Pinpoint the cell where the given text exists, returning its [X, Y] midpoint coordinate. 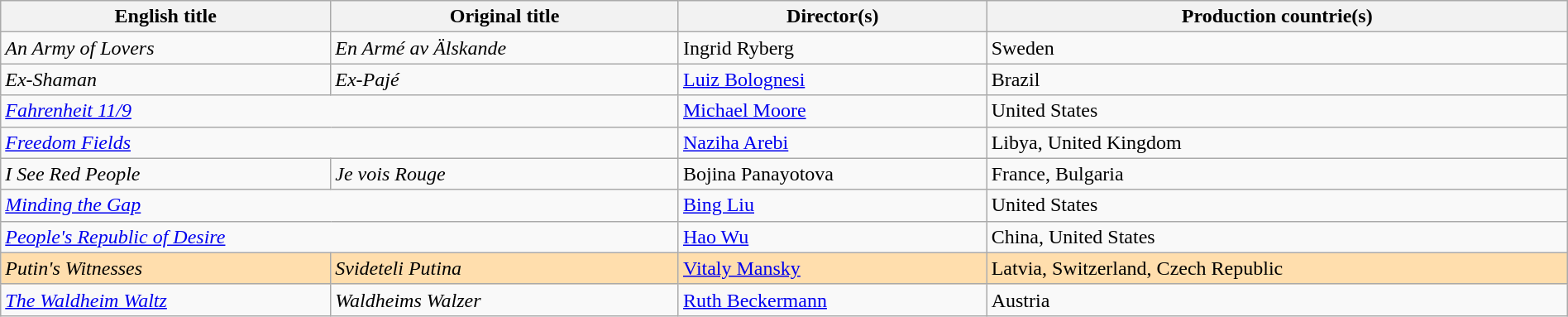
Libya, United Kingdom [1277, 142]
Ex-Shaman [165, 79]
English title [165, 17]
Minding the Gap [340, 205]
Naziha Arebi [832, 142]
En Armé av Älskande [504, 48]
Ruth Beckermann [832, 300]
Luiz Bolognesi [832, 79]
Production countrie(s) [1277, 17]
Putin's Witnesses [165, 268]
Je vois Rouge [504, 174]
France, Bulgaria [1277, 174]
People's Republic of Desire [340, 237]
Hao Wu [832, 237]
Svideteli Putina [504, 268]
Sweden [1277, 48]
Freedom Fields [340, 142]
Bojina Panayotova [832, 174]
Original title [504, 17]
China, United States [1277, 237]
Latvia, Switzerland, Czech Republic [1277, 268]
Fahrenheit 11/9 [340, 111]
Director(s) [832, 17]
Austria [1277, 300]
Ingrid Ryberg [832, 48]
Waldheims Walzer [504, 300]
Ex-Pajé [504, 79]
An Army of Lovers [165, 48]
The Waldheim Waltz [165, 300]
Michael Moore [832, 111]
Vitaly Mansky [832, 268]
I See Red People [165, 174]
Brazil [1277, 79]
Bing Liu [832, 205]
